Return the [X, Y] coordinate for the center point of the cell that contains the specified text.  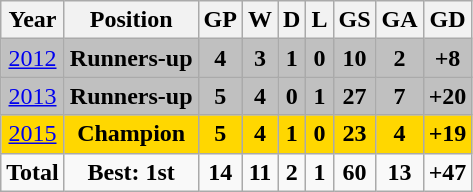
GA [400, 20]
Position [131, 20]
Year [33, 20]
27 [354, 96]
+47 [448, 172]
11 [260, 172]
+19 [448, 134]
L [320, 20]
13 [400, 172]
7 [400, 96]
23 [354, 134]
GS [354, 20]
GP [220, 20]
GD [448, 20]
+20 [448, 96]
2015 [33, 134]
+8 [448, 58]
Champion [131, 134]
2012 [33, 58]
Total [33, 172]
2013 [33, 96]
14 [220, 172]
60 [354, 172]
D [292, 20]
10 [354, 58]
W [260, 20]
3 [260, 58]
Best: 1st [131, 172]
